Identify which cell holds the provided text, then report its (x, y) central coordinate. 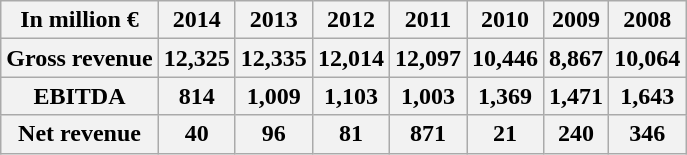
Gross revenue (80, 58)
2013 (274, 20)
1,003 (428, 96)
346 (648, 134)
2009 (576, 20)
10,446 (504, 58)
1,009 (274, 96)
871 (428, 134)
2012 (350, 20)
1,643 (648, 96)
8,867 (576, 58)
240 (576, 134)
1,103 (350, 96)
2008 (648, 20)
12,097 (428, 58)
96 (274, 134)
Net revenue (80, 134)
12,325 (196, 58)
12,014 (350, 58)
814 (196, 96)
10,064 (648, 58)
1,471 (576, 96)
2010 (504, 20)
12,335 (274, 58)
1,369 (504, 96)
81 (350, 134)
40 (196, 134)
EBITDA (80, 96)
2011 (428, 20)
In million € (80, 20)
2014 (196, 20)
21 (504, 134)
